Output the [X, Y] coordinate of the center of the cell containing the given text.  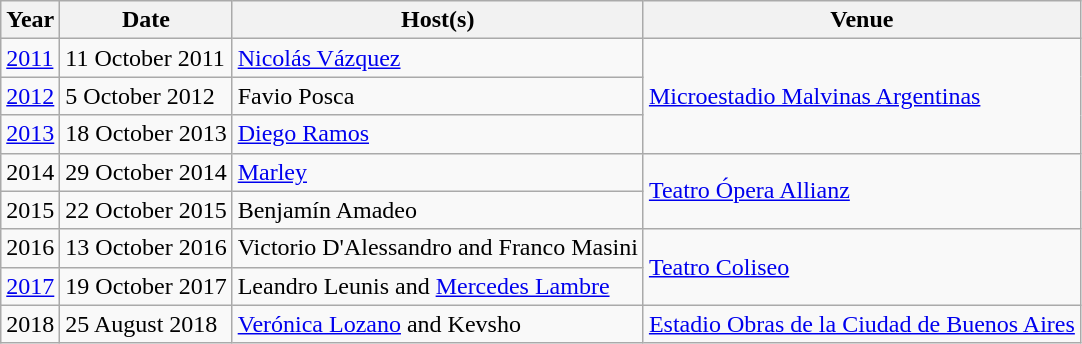
2014 [30, 172]
29 October 2014 [146, 172]
Teatro Coliseo [862, 267]
Diego Ramos [438, 134]
13 October 2016 [146, 248]
Estadio Obras de la Ciudad de Buenos Aires [862, 324]
19 October 2017 [146, 286]
5 October 2012 [146, 96]
Nicolás Vázquez [438, 58]
Date [146, 20]
2016 [30, 248]
2012 [30, 96]
2015 [30, 210]
18 October 2013 [146, 134]
Leandro Leunis and Mercedes Lambre [438, 286]
2017 [30, 286]
25 August 2018 [146, 324]
Benjamín Amadeo [438, 210]
Host(s) [438, 20]
Teatro Ópera Allianz [862, 191]
Microestadio Malvinas Argentinas [862, 96]
Marley [438, 172]
Venue [862, 20]
2011 [30, 58]
11 October 2011 [146, 58]
Favio Posca [438, 96]
Verónica Lozano and Kevsho [438, 324]
Year [30, 20]
22 October 2015 [146, 210]
Victorio D'Alessandro and Franco Masini [438, 248]
2013 [30, 134]
2018 [30, 324]
